Determine the (x, y) coordinate at the center of the cell enclosing the given text.  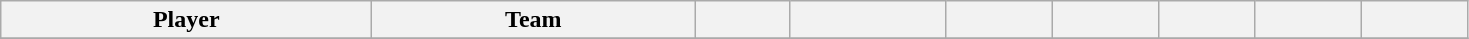
Player (186, 20)
Team (534, 20)
